Search for the cell housing the specified text and yield its [x, y] center coordinate. 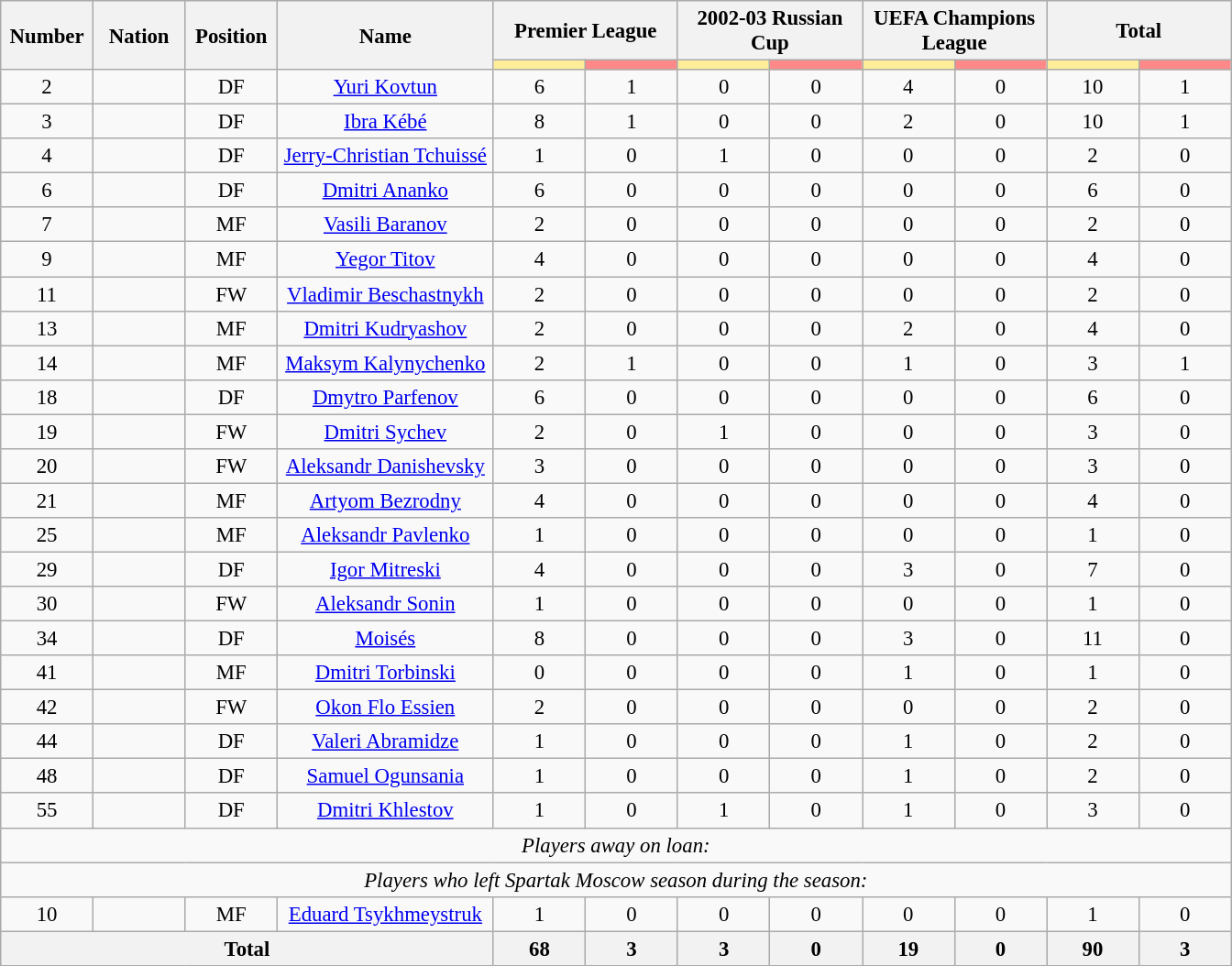
Position [231, 35]
13 [48, 328]
9 [48, 259]
Dmitri Khlestov [386, 811]
Okon Flo Essien [386, 708]
Igor Mitreski [386, 569]
Ibra Kébé [386, 122]
21 [48, 500]
Maksym Kalynychenko [386, 363]
25 [48, 535]
48 [48, 776]
Artyom Bezrodny [386, 500]
44 [48, 741]
Players who left Spartak Moscow season during the season: [616, 880]
Moisés [386, 639]
Vladimir Beschastnykh [386, 294]
Dmitri Sychev [386, 432]
30 [48, 604]
Yegor Titov [386, 259]
Players away on loan: [616, 845]
Dmitri Torbinski [386, 673]
Yuri Kovtun [386, 87]
42 [48, 708]
90 [1093, 949]
Jerry-Christian Tchuissé [386, 156]
UEFA Champions League [953, 31]
20 [48, 467]
29 [48, 569]
Dmitri Ananko [386, 191]
18 [48, 397]
Vasili Baranov [386, 225]
Premier League [585, 31]
55 [48, 811]
34 [48, 639]
41 [48, 673]
Valeri Abramidze [386, 741]
Nation [139, 35]
68 [539, 949]
Name [386, 35]
Aleksandr Sonin [386, 604]
Dmytro Parfenov [386, 397]
2002-03 Russian Cup [770, 31]
Aleksandr Danishevsky [386, 467]
Number [48, 35]
14 [48, 363]
Eduard Tsykhmeystruk [386, 914]
Dmitri Kudryashov [386, 328]
Aleksandr Pavlenko [386, 535]
Samuel Ogunsania [386, 776]
